Locate the cell with the specified text and output its (x, y) center coordinate. 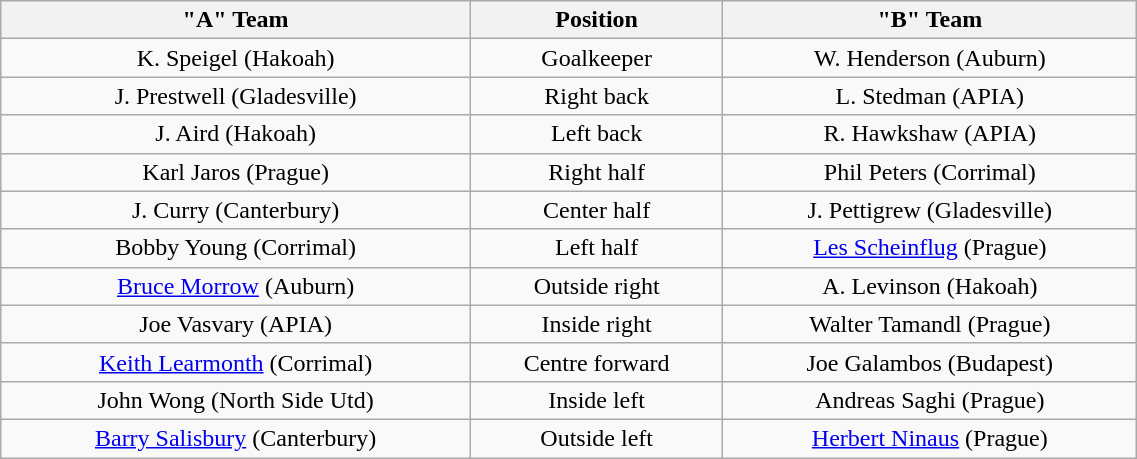
Herbert Ninaus (Prague) (930, 438)
J. Aird (Hakoah) (236, 134)
Barry Salisbury (Canterbury) (236, 438)
John Wong (North Side Utd) (236, 400)
Inside right (596, 324)
Left half (596, 248)
Centre forward (596, 362)
Joe Galambos (Budapest) (930, 362)
Bobby Young (Corrimal) (236, 248)
Goalkeeper (596, 58)
Inside left (596, 400)
Joe Vasvary (APIA) (236, 324)
Outside left (596, 438)
J. Curry (Canterbury) (236, 210)
R. Hawkshaw (APIA) (930, 134)
Position (596, 20)
Right half (596, 172)
J. Pettigrew (Gladesville) (930, 210)
A. Levinson (Hakoah) (930, 286)
Andreas Saghi (Prague) (930, 400)
Left back (596, 134)
Outside right (596, 286)
Bruce Morrow (Auburn) (236, 286)
K. Speigel (Hakoah) (236, 58)
Right back (596, 96)
Karl Jaros (Prague) (236, 172)
Keith Learmonth (Corrimal) (236, 362)
"A" Team (236, 20)
Center half (596, 210)
Les Scheinflug (Prague) (930, 248)
Phil Peters (Corrimal) (930, 172)
J. Prestwell (Gladesville) (236, 96)
W. Henderson (Auburn) (930, 58)
"B" Team (930, 20)
L. Stedman (APIA) (930, 96)
Walter Tamandl (Prague) (930, 324)
